Capture the cell that displays the provided text and extract its [X, Y] central coordinate. 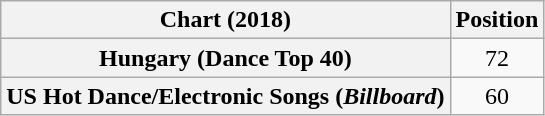
60 [497, 96]
Hungary (Dance Top 40) [226, 58]
Chart (2018) [226, 20]
72 [497, 58]
Position [497, 20]
US Hot Dance/Electronic Songs (Billboard) [226, 96]
